Search for the cell housing the specified text and yield its (X, Y) center coordinate. 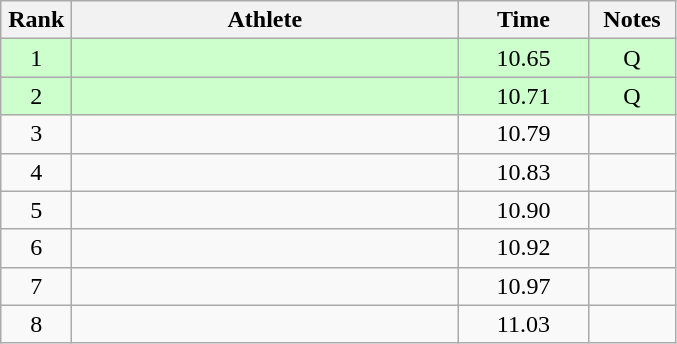
10.97 (524, 286)
10.83 (524, 172)
3 (36, 134)
8 (36, 324)
7 (36, 286)
10.90 (524, 210)
10.79 (524, 134)
10.65 (524, 58)
Notes (632, 20)
Athlete (265, 20)
10.71 (524, 96)
1 (36, 58)
Rank (36, 20)
5 (36, 210)
11.03 (524, 324)
2 (36, 96)
Time (524, 20)
10.92 (524, 248)
4 (36, 172)
6 (36, 248)
